Capture the cell that displays the provided text and extract its (X, Y) central coordinate. 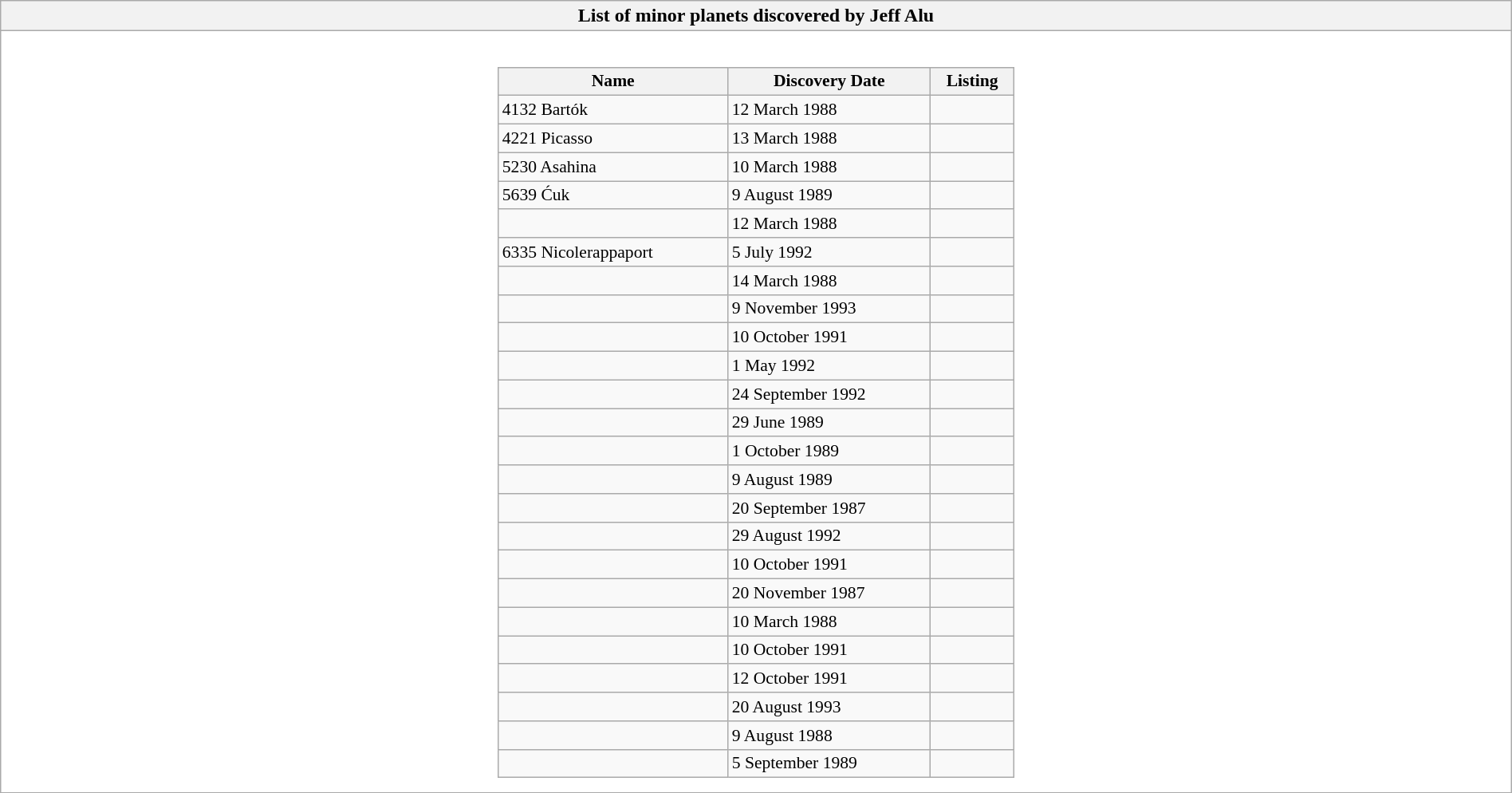
Discovery Date (829, 81)
29 August 1992 (829, 536)
14 March 1988 (829, 280)
1 October 1989 (829, 451)
12 October 1991 (829, 678)
5639 Ćuk (613, 195)
5 July 1992 (829, 252)
20 November 1987 (829, 593)
20 August 1993 (829, 707)
5 September 1989 (829, 763)
5230 Asahina (613, 167)
9 November 1993 (829, 309)
4221 Picasso (613, 138)
29 June 1989 (829, 423)
List of minor planets discovered by Jeff Alu (756, 16)
Name (613, 81)
9 August 1988 (829, 735)
1 May 1992 (829, 365)
24 September 1992 (829, 394)
Listing (972, 81)
4132 Bartók (613, 110)
20 September 1987 (829, 507)
13 March 1988 (829, 138)
6335 Nicolerappaport (613, 252)
